For the text-containing cell, return its midpoint in (x, y) coordinate format. 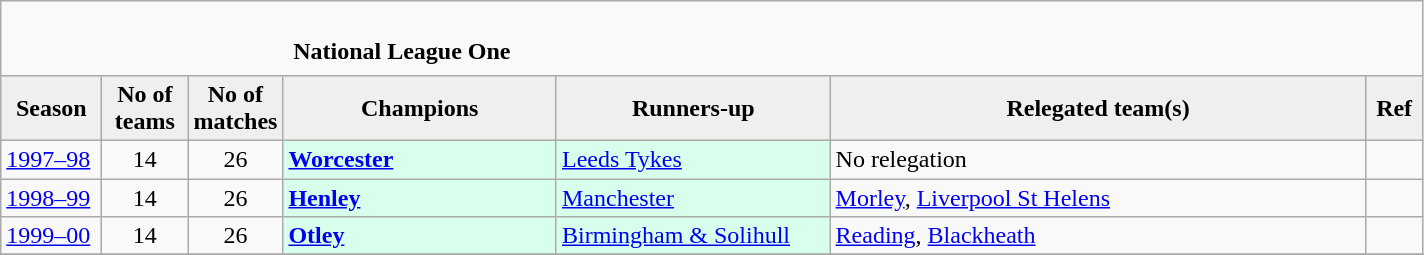
Relegated team(s) (1098, 108)
Runners-up (693, 108)
Season (52, 108)
1998–99 (52, 197)
No of matches (236, 108)
Henley (420, 197)
Reading, Blackheath (1098, 236)
No of teams (145, 108)
Morley, Liverpool St Helens (1098, 197)
Otley (420, 236)
Leeds Tykes (693, 159)
Worcester (420, 159)
1997–98 (52, 159)
No relegation (1098, 159)
Birmingham & Solihull (693, 236)
Ref (1394, 108)
Champions (420, 108)
1999–00 (52, 236)
Manchester (693, 197)
